Find where the given text appears and provide that cell's center as [x, y] coordinate. 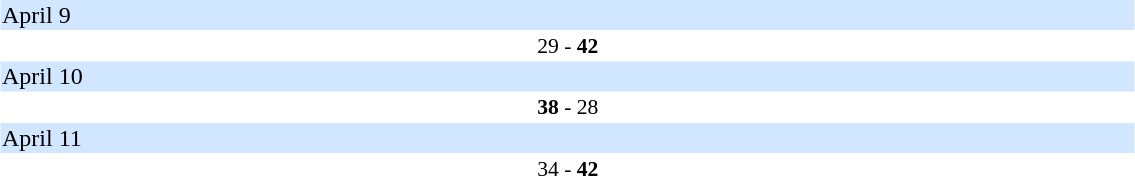
April 11 [568, 138]
38 - 28 [568, 107]
April 9 [568, 15]
April 10 [568, 77]
29 - 42 [568, 46]
